Provide the (X, Y) coordinate of the cell's center where the given text is located.  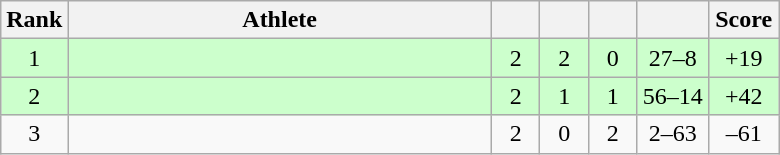
+19 (744, 58)
Rank (34, 20)
2–63 (672, 134)
27–8 (672, 58)
–61 (744, 134)
Athlete (280, 20)
Score (744, 20)
3 (34, 134)
+42 (744, 96)
56–14 (672, 96)
